Identify which cell holds the provided text, then report its [X, Y] central coordinate. 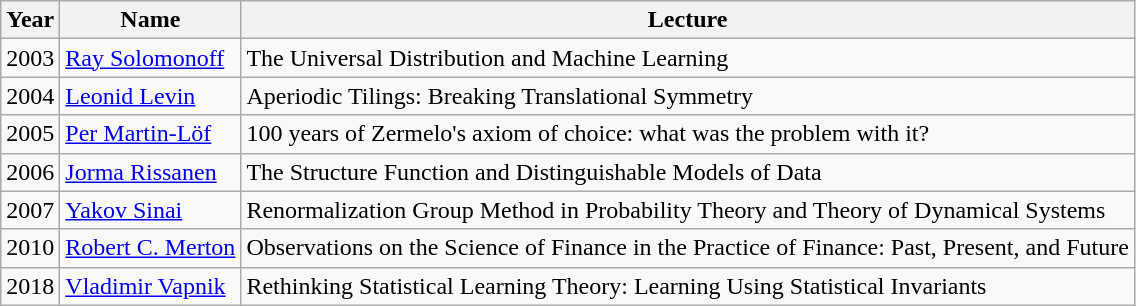
Observations on the Science of Finance in the Practice of Finance: Past, Present, and Future [688, 248]
2010 [30, 248]
2003 [30, 58]
Name [150, 20]
The Structure Function and Distinguishable Models of Data [688, 172]
Jorma Rissanen [150, 172]
2007 [30, 210]
Ray Solomonoff [150, 58]
Rethinking Statistical Learning Theory: Learning Using Statistical Invariants [688, 286]
Vladimir Vapnik [150, 286]
Robert C. Merton [150, 248]
Renormalization Group Method in Probability Theory and Theory of Dynamical Systems [688, 210]
Lecture [688, 20]
Year [30, 20]
2004 [30, 96]
100 years of Zermelo's axiom of choice: what was the problem with it? [688, 134]
Per Martin-Löf [150, 134]
2018 [30, 286]
The Universal Distribution and Machine Learning [688, 58]
2006 [30, 172]
2005 [30, 134]
Yakov Sinai [150, 210]
Aperiodic Tilings: Breaking Translational Symmetry [688, 96]
Leonid Levin [150, 96]
